For the text-containing cell, return its midpoint in (x, y) coordinate format. 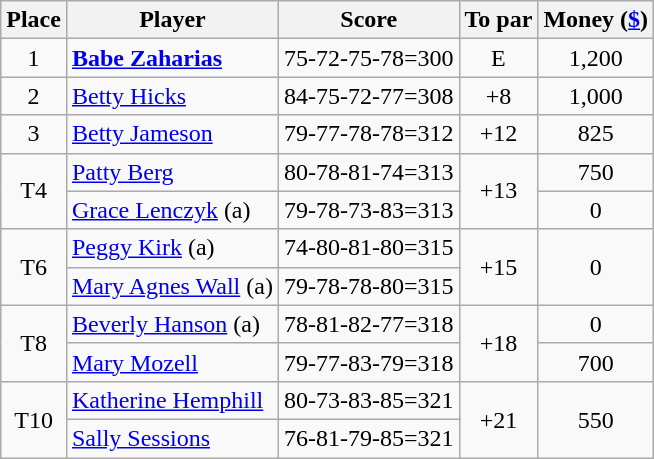
79-78-73-83=313 (368, 210)
Mary Agnes Wall (a) (172, 286)
+15 (498, 267)
80-78-81-74=313 (368, 172)
E (498, 58)
Mary Mozell (172, 362)
700 (596, 362)
T10 (34, 419)
1,200 (596, 58)
79-77-78-78=312 (368, 134)
To par (498, 20)
Beverly Hanson (a) (172, 324)
Peggy Kirk (a) (172, 248)
79-77-83-79=318 (368, 362)
84-75-72-77=308 (368, 96)
78-81-82-77=318 (368, 324)
76-81-79-85=321 (368, 438)
Betty Hicks (172, 96)
Patty Berg (172, 172)
825 (596, 134)
Babe Zaharias (172, 58)
+12 (498, 134)
1,000 (596, 96)
Grace Lenczyk (a) (172, 210)
Score (368, 20)
Player (172, 20)
74-80-81-80=315 (368, 248)
+13 (498, 191)
Katherine Hemphill (172, 400)
2 (34, 96)
3 (34, 134)
75-72-75-78=300 (368, 58)
T6 (34, 267)
Sally Sessions (172, 438)
Betty Jameson (172, 134)
+18 (498, 343)
550 (596, 419)
+21 (498, 419)
T4 (34, 191)
750 (596, 172)
Money ($) (596, 20)
+8 (498, 96)
Place (34, 20)
80-73-83-85=321 (368, 400)
1 (34, 58)
T8 (34, 343)
79-78-78-80=315 (368, 286)
